Provide the (x, y) coordinate of the cell's center where the given text is located.  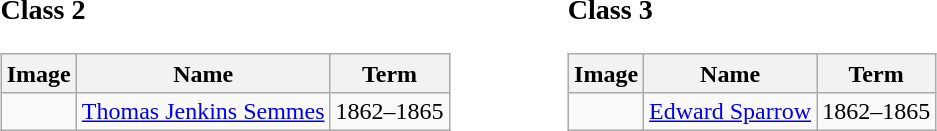
Edward Sparrow (730, 111)
Thomas Jenkins Semmes (203, 111)
